Identify which cell holds the provided text, then report its [x, y] central coordinate. 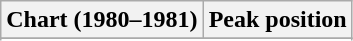
Peak position [278, 20]
Chart (1980–1981) [102, 20]
